Output the [X, Y] coordinate of the center of the cell containing the given text.  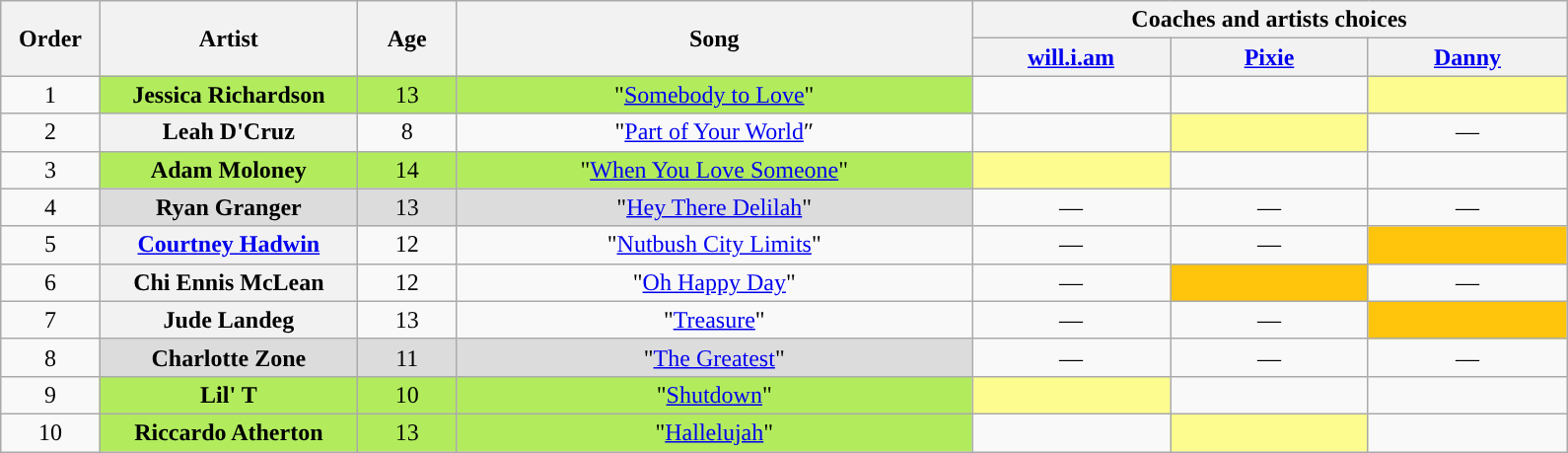
Jude Landeg [229, 320]
"Part of Your World″ [714, 132]
Age [406, 38]
Jessica Richardson [229, 95]
"The Greatest" [714, 357]
Courtney Hadwin [229, 245]
Pixie [1268, 57]
11 [406, 357]
Artist [229, 38]
Leah D'Cruz [229, 132]
Danny [1467, 57]
Charlotte Zone [229, 357]
6 [50, 282]
4 [50, 207]
Chi Ennis McLean [229, 282]
Riccardo Atherton [229, 432]
"When You Love Someone" [714, 170]
"Treasure" [714, 320]
will.i.am [1071, 57]
14 [406, 170]
7 [50, 320]
"Nutbush City Limits" [714, 245]
9 [50, 395]
Coaches and artists choices [1270, 20]
Lil' T [229, 395]
"Somebody to Love" [714, 95]
"Hey There Delilah" [714, 207]
2 [50, 132]
Order [50, 38]
"Oh Happy Day" [714, 282]
Adam Moloney [229, 170]
Ryan Granger [229, 207]
Song [714, 38]
5 [50, 245]
"Hallelujah" [714, 432]
1 [50, 95]
3 [50, 170]
"Shutdown" [714, 395]
